Provide the [X, Y] coordinate of the cell's center where the given text is located.  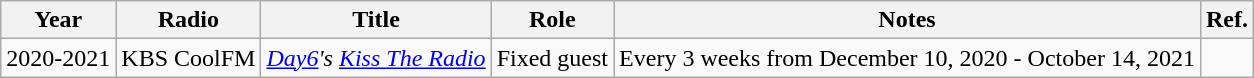
Notes [908, 20]
KBS CoolFM [188, 58]
Every 3 weeks from December 10, 2020 - October 14, 2021 [908, 58]
Title [376, 20]
Ref. [1226, 20]
2020-2021 [58, 58]
Year [58, 20]
Day6's Kiss The Radio [376, 58]
Radio [188, 20]
Fixed guest [552, 58]
Role [552, 20]
